Capture the cell that displays the provided text and extract its (x, y) central coordinate. 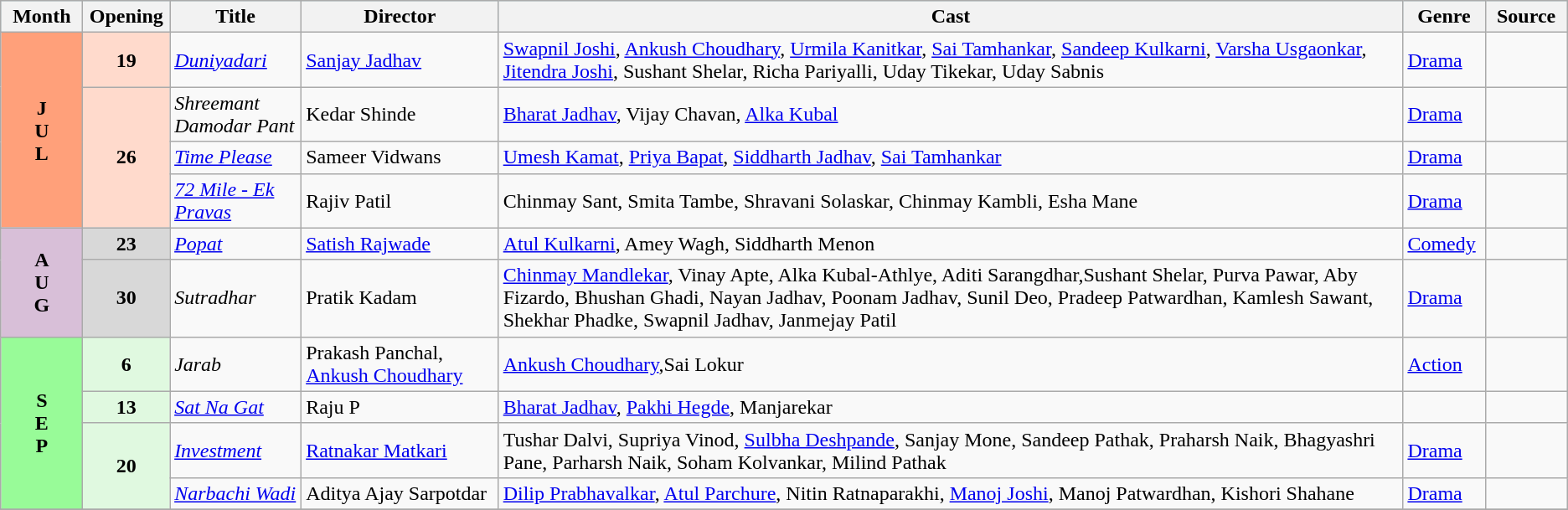
Sutradhar (236, 298)
Sameer Vidwans (400, 157)
Sanjay Jadhav (400, 60)
AUG (42, 282)
Popat (236, 244)
Sat Na Gat (236, 407)
Bharat Jadhav, Pakhi Hegde, Manjarekar (951, 407)
Source (1526, 17)
Umesh Kamat, Priya Bapat, Siddharth Jadhav, Sai Tamhankar (951, 157)
26 (126, 157)
Comedy (1444, 244)
Opening (126, 17)
Title (236, 17)
Ankush Choudhary,Sai Lokur (951, 363)
Jarab (236, 363)
Satish Rajwade (400, 244)
30 (126, 298)
Director (400, 17)
Cast (951, 17)
SEP (42, 423)
Rajiv Patil (400, 201)
72 Mile - Ek Pravas (236, 201)
Ratnakar Matkari (400, 451)
20 (126, 466)
Month (42, 17)
Aditya Ajay Sarpotdar (400, 493)
Pratik Kadam (400, 298)
Atul Kulkarni, Amey Wagh, Siddharth Menon (951, 244)
Duniyadari (236, 60)
19 (126, 60)
Time Please (236, 157)
23 (126, 244)
Investment (236, 451)
Action (1444, 363)
13 (126, 407)
Shreemant Damodar Pant (236, 114)
Dilip Prabhavalkar, Atul Parchure, Nitin Ratnaparakhi, Manoj Joshi, Manoj Patwardhan, Kishori Shahane (951, 493)
6 (126, 363)
JUL (42, 131)
Genre (1444, 17)
Bharat Jadhav, Vijay Chavan, Alka Kubal (951, 114)
Narbachi Wadi (236, 493)
Raju P (400, 407)
Chinmay Sant, Smita Tambe, Shravani Solaskar, Chinmay Kambli, Esha Mane (951, 201)
Kedar Shinde (400, 114)
Prakash Panchal, Ankush Choudhary (400, 363)
